From the cell containing the given text, extract its center point as [X, Y] coordinate. 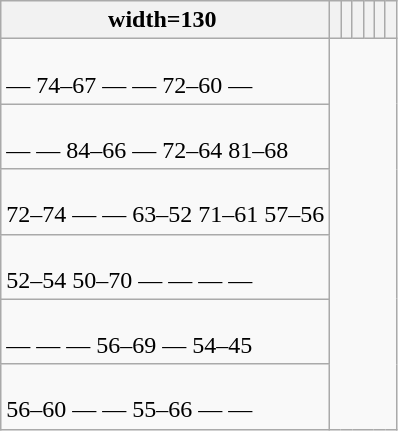
— — — 56–69 — 54–45 [166, 332]
width=130 [166, 20]
72–74 — — 63–52 71–61 57–56 [166, 202]
— 74–67 — — 72–60 — [166, 72]
56–60 — — 55–66 — — [166, 396]
52–54 50–70 — — — — [166, 266]
— — 84–66 — 72–64 81–68 [166, 136]
